Find where the given text appears and provide that cell's center as [X, Y] coordinate. 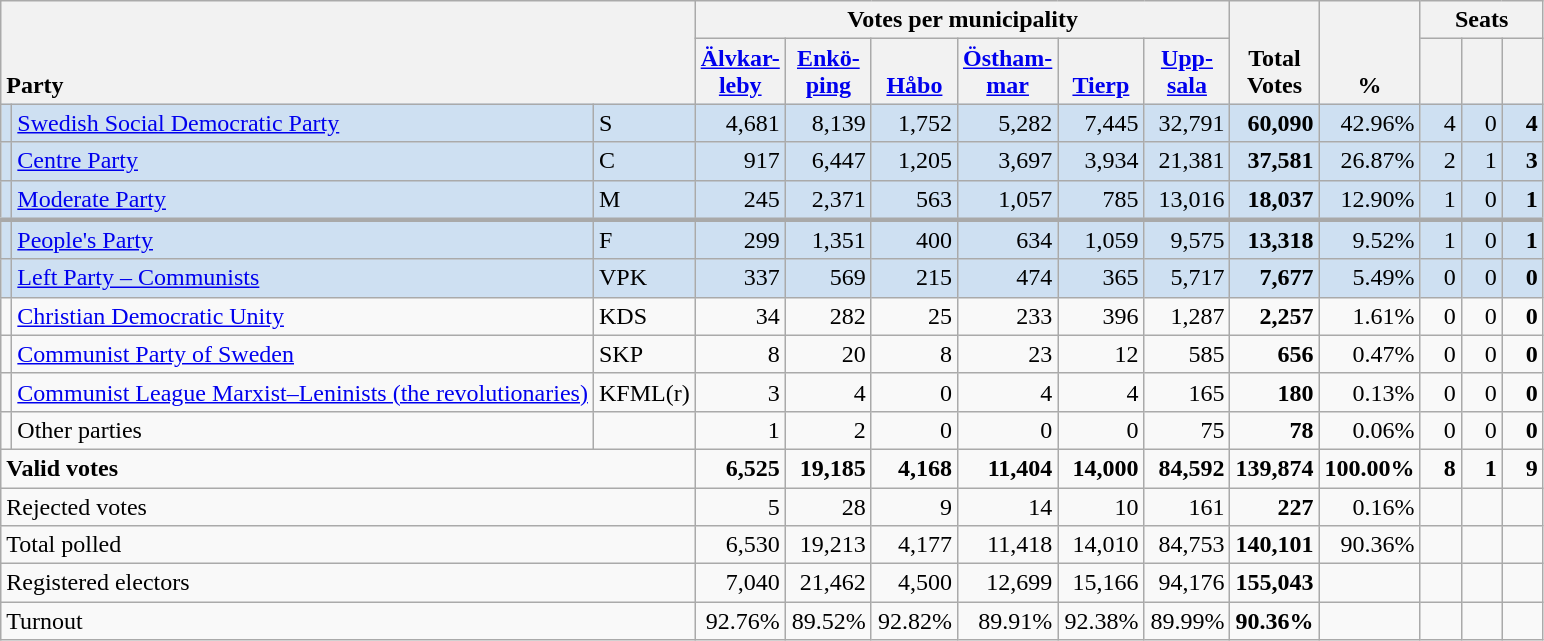
5 [740, 507]
917 [740, 161]
21,462 [828, 583]
6,525 [740, 468]
14 [1007, 507]
28 [828, 507]
656 [1274, 354]
25 [914, 316]
0.06% [1370, 430]
180 [1274, 392]
89.99% [1187, 621]
% [1370, 52]
Upp- sala [1187, 72]
Håbo [914, 72]
1.61% [1370, 316]
60,090 [1274, 123]
140,101 [1274, 545]
165 [1187, 392]
Christian Democratic Unity [303, 316]
5.49% [1370, 278]
Communist League Marxist–Leninists (the revolutionaries) [303, 392]
3,697 [1007, 161]
People's Party [303, 240]
18,037 [1274, 200]
1,752 [914, 123]
2,257 [1274, 316]
7,040 [740, 583]
4,168 [914, 468]
282 [828, 316]
1,205 [914, 161]
89.52% [828, 621]
Communist Party of Sweden [303, 354]
785 [1101, 200]
0.47% [1370, 354]
2,371 [828, 200]
Tierp [1101, 72]
13,016 [1187, 200]
Turnout [348, 621]
7,677 [1274, 278]
12,699 [1007, 583]
8,139 [828, 123]
Registered electors [348, 583]
7,445 [1101, 123]
3,934 [1101, 161]
Other parties [303, 430]
34 [740, 316]
SKP [644, 354]
Total Votes [1274, 52]
F [644, 240]
15,166 [1101, 583]
75 [1187, 430]
227 [1274, 507]
Östham- mar [1007, 72]
92.82% [914, 621]
10 [1101, 507]
299 [740, 240]
400 [914, 240]
9.52% [1370, 240]
21,381 [1187, 161]
S [644, 123]
12 [1101, 354]
0.13% [1370, 392]
Älvkar- leby [740, 72]
6,530 [740, 545]
94,176 [1187, 583]
13,318 [1274, 240]
14,000 [1101, 468]
0.16% [1370, 507]
245 [740, 200]
26.87% [1370, 161]
Total polled [348, 545]
474 [1007, 278]
563 [914, 200]
9,575 [1187, 240]
11,404 [1007, 468]
396 [1101, 316]
Centre Party [303, 161]
1,057 [1007, 200]
233 [1007, 316]
Valid votes [348, 468]
37,581 [1274, 161]
4,681 [740, 123]
Seats [1482, 20]
KFML(r) [644, 392]
1,287 [1187, 316]
5,717 [1187, 278]
569 [828, 278]
Left Party – Communists [303, 278]
Enkö- ping [828, 72]
155,043 [1274, 583]
19,185 [828, 468]
78 [1274, 430]
14,010 [1101, 545]
32,791 [1187, 123]
585 [1187, 354]
1,059 [1101, 240]
C [644, 161]
161 [1187, 507]
84,592 [1187, 468]
12.90% [1370, 200]
Swedish Social Democratic Party [303, 123]
92.38% [1101, 621]
M [644, 200]
Moderate Party [303, 200]
139,874 [1274, 468]
20 [828, 354]
215 [914, 278]
365 [1101, 278]
5,282 [1007, 123]
100.00% [1370, 468]
Rejected votes [348, 507]
11,418 [1007, 545]
337 [740, 278]
4,177 [914, 545]
89.91% [1007, 621]
19,213 [828, 545]
42.96% [1370, 123]
4,500 [914, 583]
Votes per municipality [962, 20]
92.76% [740, 621]
1,351 [828, 240]
84,753 [1187, 545]
23 [1007, 354]
VPK [644, 278]
KDS [644, 316]
634 [1007, 240]
Party [348, 52]
6,447 [828, 161]
